Extract the [x, y] coordinate from the center of the cell holding the provided text.  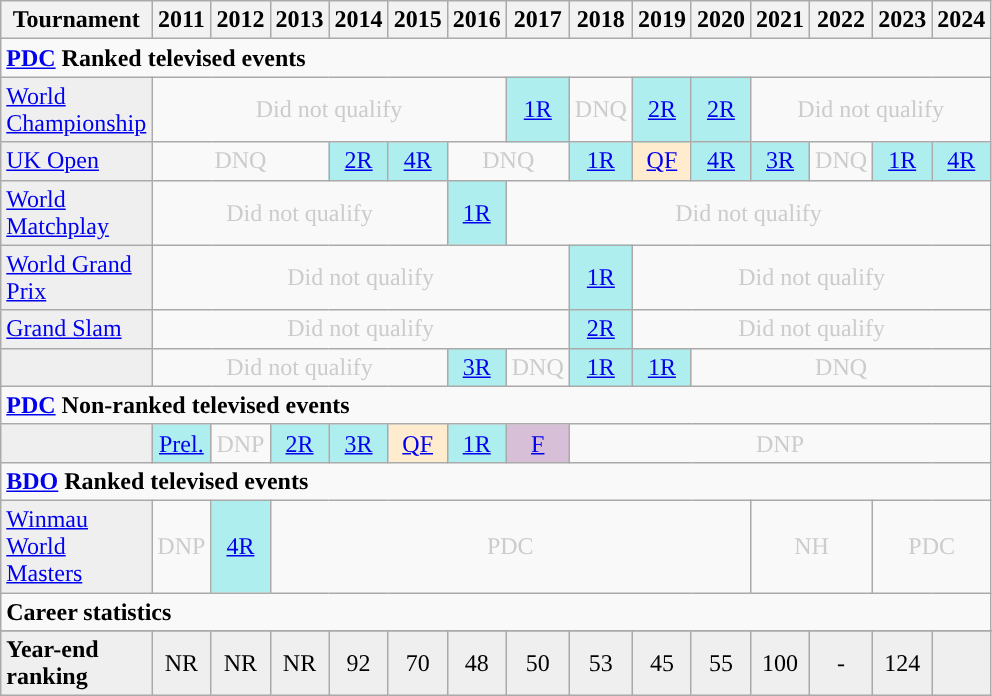
48 [476, 664]
2023 [902, 20]
Prel. [182, 443]
124 [902, 664]
UK Open [76, 161]
100 [780, 664]
NH [812, 546]
2012 [240, 20]
PDC Non-ranked televised events [496, 405]
World Grand Prix [76, 278]
2015 [418, 20]
2018 [600, 20]
World Championship [76, 110]
55 [720, 664]
BDO Ranked televised events [496, 481]
2011 [182, 20]
70 [418, 664]
92 [358, 664]
2019 [662, 20]
53 [600, 664]
50 [538, 664]
World Matchplay [76, 212]
2014 [358, 20]
Career statistics [496, 611]
Tournament [76, 20]
2017 [538, 20]
Year-end ranking [76, 664]
45 [662, 664]
PDC Ranked televised events [496, 58]
2016 [476, 20]
2020 [720, 20]
2021 [780, 20]
2022 [842, 20]
- [842, 664]
Grand Slam [76, 329]
2024 [962, 20]
Winmau World Masters [76, 546]
F [538, 443]
2013 [300, 20]
